Identify which cell holds the provided text, then report its (x, y) central coordinate. 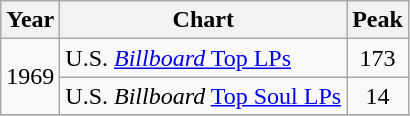
14 (378, 96)
U.S. Billboard Top Soul LPs (204, 96)
Year (30, 20)
173 (378, 58)
U.S. Billboard Top LPs (204, 58)
Peak (378, 20)
Chart (204, 20)
1969 (30, 77)
